Scan for the cell matching the given text and deliver its (x, y) coordinate at center. 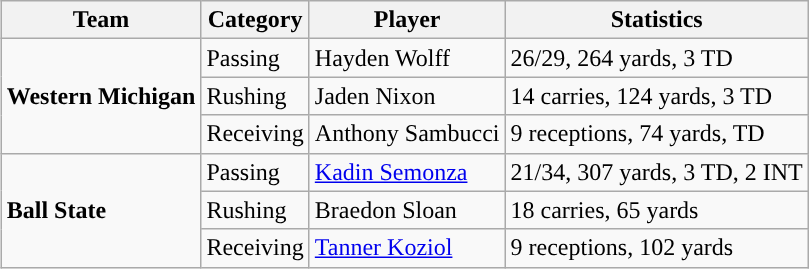
Hayden Wolff (407, 58)
Statistics (656, 20)
Player (407, 20)
9 receptions, 102 yards (656, 248)
Anthony Sambucci (407, 134)
Jaden Nixon (407, 96)
21/34, 307 yards, 3 TD, 2 INT (656, 172)
9 receptions, 74 yards, TD (656, 134)
18 carries, 65 yards (656, 210)
Tanner Koziol (407, 248)
Braedon Sloan (407, 210)
Ball State (101, 210)
Category (255, 20)
Kadin Semonza (407, 172)
14 carries, 124 yards, 3 TD (656, 96)
Western Michigan (101, 96)
Team (101, 20)
26/29, 264 yards, 3 TD (656, 58)
